Find where the given text appears and provide that cell's center as (X, Y) coordinate. 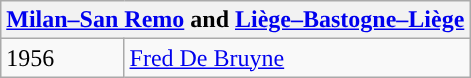
Fred De Bruyne (297, 58)
1956 (62, 58)
Milan–San Remo and Liège–Bastogne–Liège (236, 20)
